Detect which cell encompasses the target text, then output its (x, y) center coordinate. 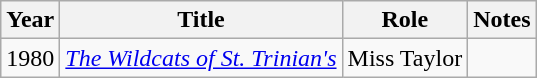
Title (201, 20)
Year (30, 20)
Miss Taylor (405, 58)
The Wildcats of St. Trinian's (201, 58)
1980 (30, 58)
Notes (502, 20)
Role (405, 20)
